Identify which cell holds the provided text, then report its (X, Y) central coordinate. 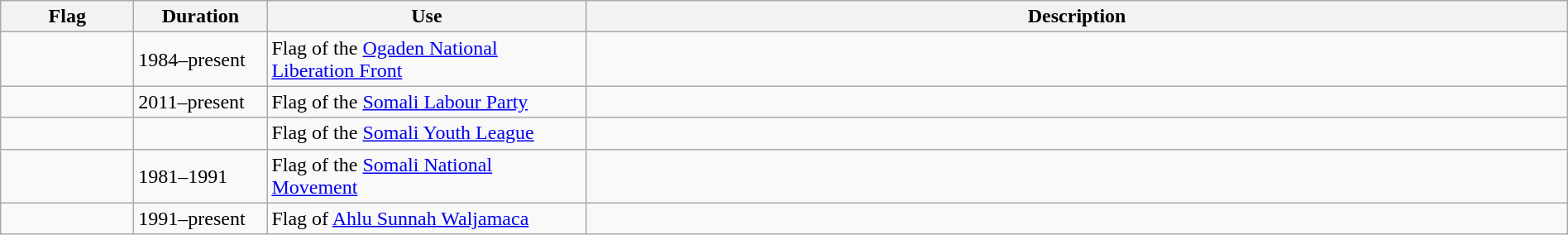
1984–present (200, 60)
1991–present (200, 218)
Flag of the Somali Youth League (427, 133)
Duration (200, 17)
2011–present (200, 102)
Flag of the Somali National Movement (427, 175)
Flag of the Ogaden National Liberation Front (427, 60)
Flag of the Somali Labour Party (427, 102)
Flag of Ahlu Sunnah Waljamaca (427, 218)
Description (1077, 17)
Flag (68, 17)
1981–1991 (200, 175)
Use (427, 17)
